From the cell containing the given text, extract its center point as (x, y) coordinate. 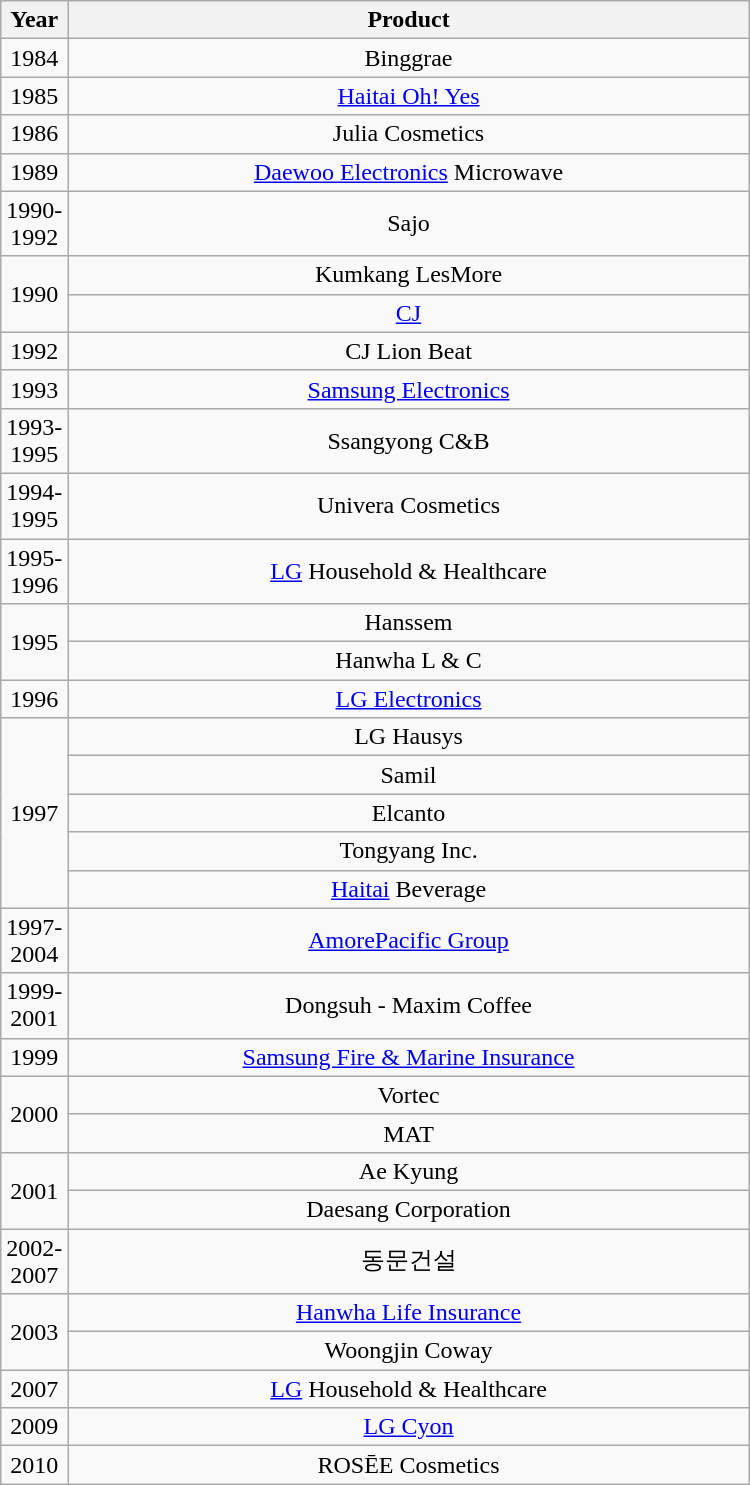
Daewoo Electronics Microwave (408, 172)
1996 (34, 699)
1999 (34, 1057)
1986 (34, 134)
1999-2001 (34, 1006)
1995-1996 (34, 570)
1997-2004 (34, 940)
Samil (408, 775)
Binggrae (408, 58)
Julia Cosmetics (408, 134)
1995 (34, 642)
Daesang Corporation (408, 1209)
LG Electronics (408, 699)
LG Cyon (408, 1427)
Tongyang Inc. (408, 851)
Haitai Oh! Yes (408, 96)
1993 (34, 389)
2000 (34, 1114)
1993-1995 (34, 440)
Elcanto (408, 813)
Ae Kyung (408, 1171)
2009 (34, 1427)
Year (34, 20)
Samsung Electronics (408, 389)
2003 (34, 1332)
CJ (408, 313)
Hanwha L & C (408, 661)
1997 (34, 813)
Hanssem (408, 623)
1990-1992 (34, 224)
Sajo (408, 224)
CJ Lion Beat (408, 351)
ROSĒE Cosmetics (408, 1465)
1984 (34, 58)
Ssangyong C&B (408, 440)
Vortec (408, 1095)
1994-1995 (34, 506)
Woongjin Coway (408, 1351)
2007 (34, 1389)
Haitai Beverage (408, 889)
AmorePacific Group (408, 940)
Samsung Fire & Marine Insurance (408, 1057)
1985 (34, 96)
2001 (34, 1190)
Hanwha Life Insurance (408, 1313)
MAT (408, 1133)
1990 (34, 294)
Univera Cosmetics (408, 506)
Kumkang LesMore (408, 275)
동문건설 (408, 1260)
2010 (34, 1465)
Product (408, 20)
LG Hausys (408, 737)
2002-2007 (34, 1260)
1989 (34, 172)
Dongsuh - Maxim Coffee (408, 1006)
1992 (34, 351)
